Determine the [X, Y] coordinate at the center of the cell enclosing the given text.  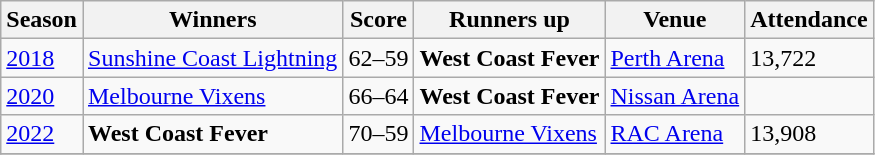
Nissan Arena [675, 96]
2018 [42, 58]
70–59 [378, 134]
62–59 [378, 58]
Score [378, 20]
13,908 [809, 134]
Perth Arena [675, 58]
66–64 [378, 96]
13,722 [809, 58]
Season [42, 20]
RAC Arena [675, 134]
Sunshine Coast Lightning [212, 58]
2022 [42, 134]
Winners [212, 20]
2020 [42, 96]
Runners up [510, 20]
Attendance [809, 20]
Venue [675, 20]
